Locate the cell with the specified text and output its [X, Y] center coordinate. 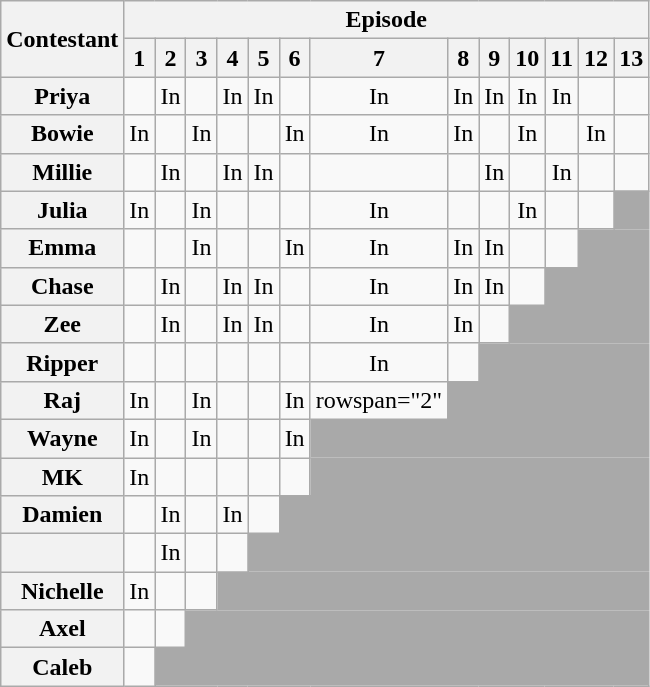
Bowie [62, 134]
7 [379, 58]
13 [632, 58]
Nichelle [62, 591]
MK [62, 477]
3 [202, 58]
Contestant [62, 39]
Caleb [62, 667]
1 [140, 58]
2 [170, 58]
12 [596, 58]
4 [232, 58]
Wayne [62, 438]
11 [562, 58]
9 [494, 58]
Julia [62, 210]
rowspan="2" [379, 400]
10 [528, 58]
Ripper [62, 362]
Priya [62, 96]
Millie [62, 172]
5 [264, 58]
8 [464, 58]
Episode [386, 20]
Chase [62, 286]
Emma [62, 248]
Damien [62, 515]
Raj [62, 400]
6 [294, 58]
Axel [62, 629]
Zee [62, 324]
